Return (X, Y) of the center of cell containing provided text 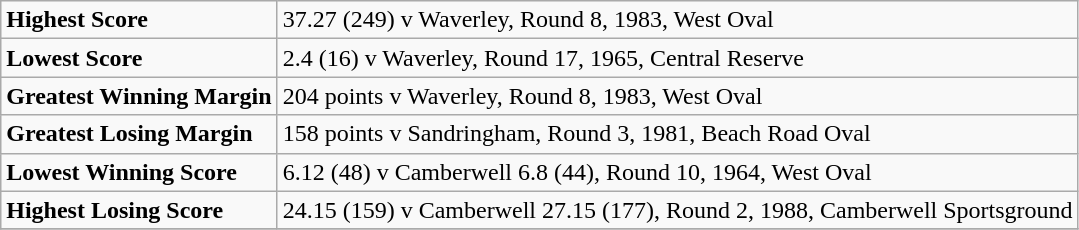
Greatest Losing Margin (139, 134)
37.27 (249) v Waverley, Round 8, 1983, West Oval (678, 20)
158 points v Sandringham, Round 3, 1981, Beach Road Oval (678, 134)
Greatest Winning Margin (139, 96)
Highest Losing Score (139, 210)
6.12 (48) v Camberwell 6.8 (44), Round 10, 1964, West Oval (678, 172)
2.4 (16) v Waverley, Round 17, 1965, Central Reserve (678, 58)
Lowest Score (139, 58)
204 points v Waverley, Round 8, 1983, West Oval (678, 96)
24.15 (159) v Camberwell 27.15 (177), Round 2, 1988, Camberwell Sportsground (678, 210)
Highest Score (139, 20)
Lowest Winning Score (139, 172)
